Extract the (X, Y) coordinate from the center of the cell holding the provided text.  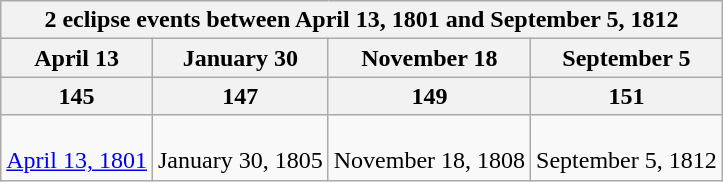
November 18 (429, 58)
151 (627, 96)
2 eclipse events between April 13, 1801 and September 5, 1812 (362, 20)
April 13 (77, 58)
September 5 (627, 58)
145 (77, 96)
January 30, 1805 (240, 148)
147 (240, 96)
149 (429, 96)
November 18, 1808 (429, 148)
April 13, 1801 (77, 148)
January 30 (240, 58)
September 5, 1812 (627, 148)
